Detect which cell encompasses the target text, then output its (X, Y) center coordinate. 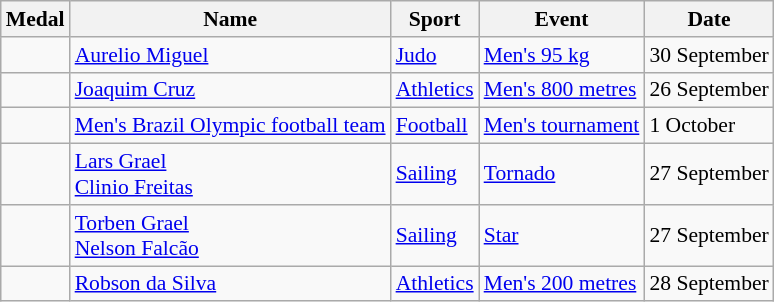
Men's 200 metres (562, 284)
Joaquim Cruz (230, 90)
Lars GraelClinio Freitas (230, 174)
Name (230, 19)
1 October (708, 126)
Robson da Silva (230, 284)
Tornado (562, 174)
30 September (708, 55)
Torben GraelNelson Falcão (230, 236)
Men's tournament (562, 126)
28 September (708, 284)
Date (708, 19)
Aurelio Miguel (230, 55)
Star (562, 236)
Men's 800 metres (562, 90)
Event (562, 19)
Men's Brazil Olympic football team (230, 126)
Sport (435, 19)
Judo (435, 55)
Medal (36, 19)
Football (435, 126)
26 September (708, 90)
Men's 95 kg (562, 55)
